For the text-containing cell, return its midpoint in (x, y) coordinate format. 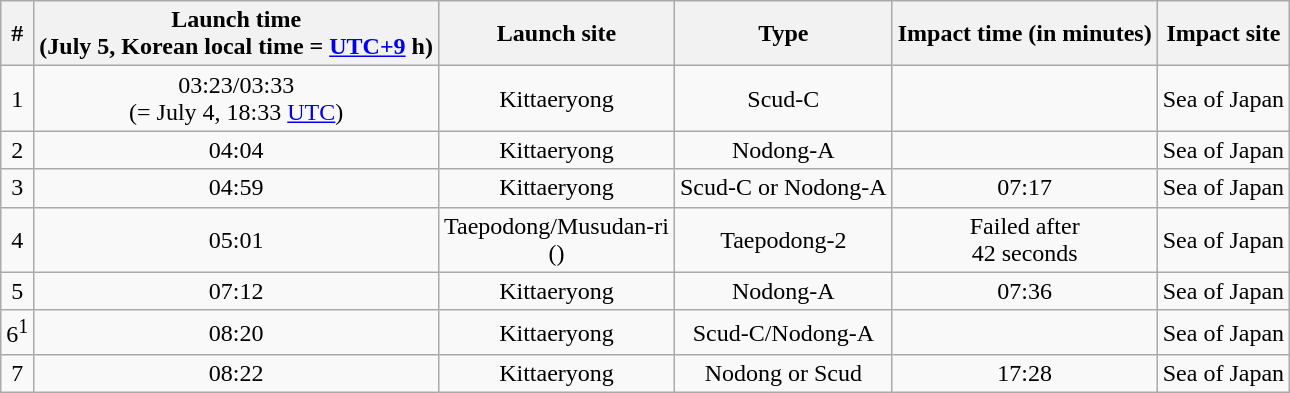
Scud-C or Nodong-A (783, 188)
2 (18, 150)
04:59 (236, 188)
17:28 (1024, 374)
Scud-C/Nodong-A (783, 332)
Failed after42 seconds (1024, 240)
07:36 (1024, 291)
08:20 (236, 332)
# (18, 34)
61 (18, 332)
Launch time(July 5, Korean local time = UTC+9 h) (236, 34)
Launch site (556, 34)
Impact time (in minutes) (1024, 34)
Nodong or Scud (783, 374)
Impact site (1223, 34)
5 (18, 291)
Taepodong-2 (783, 240)
1 (18, 98)
03:23/03:33(= July 4, 18:33 UTC) (236, 98)
4 (18, 240)
08:22 (236, 374)
7 (18, 374)
Type (783, 34)
04:04 (236, 150)
07:17 (1024, 188)
Scud-C (783, 98)
07:12 (236, 291)
05:01 (236, 240)
3 (18, 188)
Taepodong/Musudan-ri() (556, 240)
